Locate the cell with the specified text and output its (x, y) center coordinate. 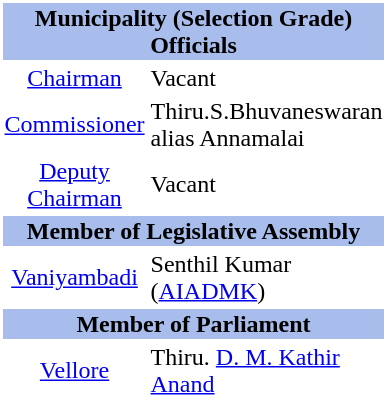
Municipality (Selection Grade) Officials (194, 32)
Member of Parliament (194, 324)
Member of Legislative Assembly (194, 231)
Senthil Kumar (AIADMK) (266, 278)
Chairman (74, 78)
Vaniyambadi (74, 278)
Thiru. D. M. Kathir Anand (266, 370)
Deputy Chairman (74, 184)
Vellore (74, 370)
Thiru.S.Bhuvaneswaran alias Annamalai (266, 124)
Commissioner (74, 124)
